Output the [X, Y] coordinate of the center of the cell containing the given text.  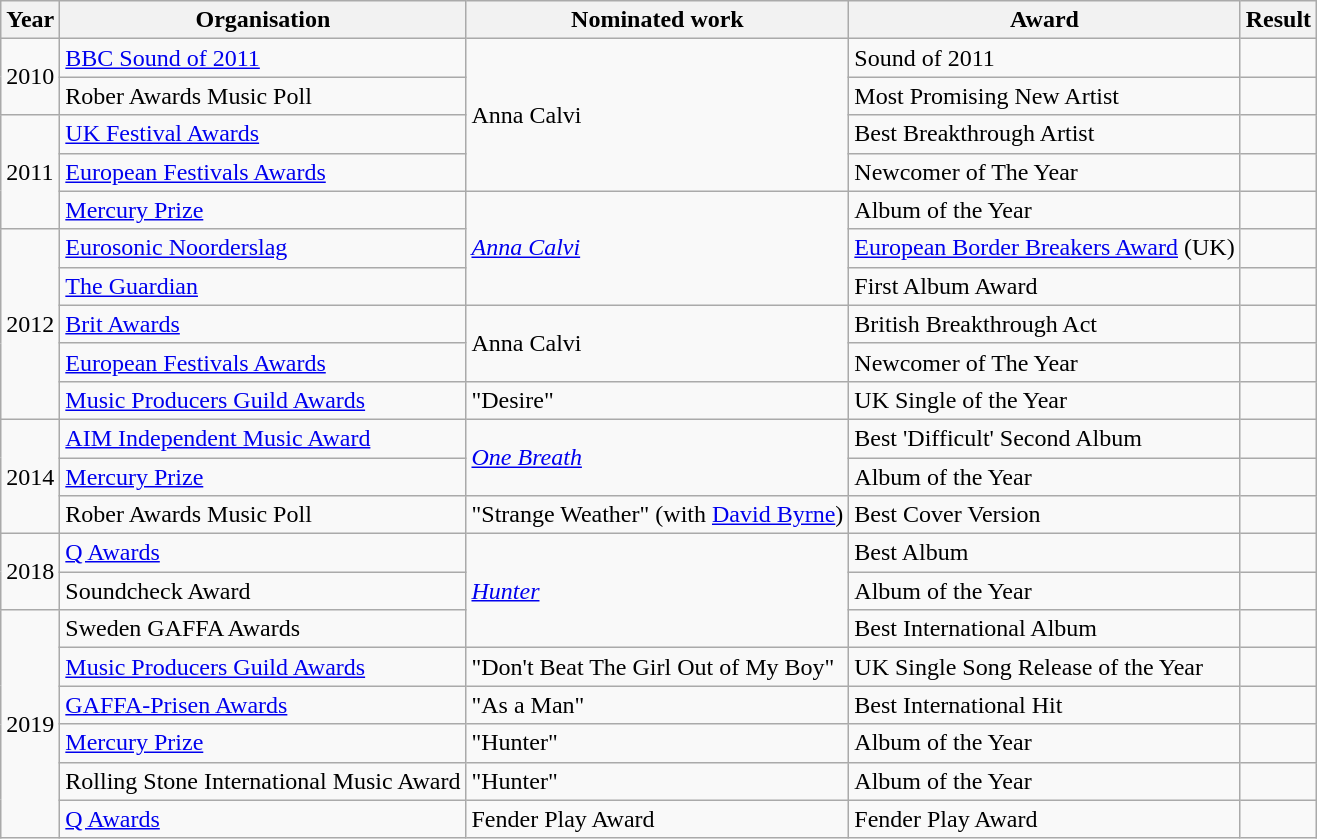
AIM Independent Music Award [263, 438]
Eurosonic Noorderslag [263, 248]
Organisation [263, 20]
Best Album [1044, 553]
UK Festival Awards [263, 134]
British Breakthrough Act [1044, 324]
Sweden GAFFA Awards [263, 629]
2018 [30, 572]
2010 [30, 77]
One Breath [658, 457]
Best 'Difficult' Second Album [1044, 438]
UK Single of the Year [1044, 400]
European Border Breakers Award (UK) [1044, 248]
2019 [30, 724]
2014 [30, 476]
Result [1278, 20]
The Guardian [263, 286]
Nominated work [658, 20]
"Don't Beat The Girl Out of My Boy" [658, 667]
"Desire" [658, 400]
Soundcheck Award [263, 591]
BBC Sound of 2011 [263, 58]
"Strange Weather" (with David Byrne) [658, 515]
2011 [30, 172]
Award [1044, 20]
Best Breakthrough Artist [1044, 134]
Best International Album [1044, 629]
Sound of 2011 [1044, 58]
Best Cover Version [1044, 515]
Rolling Stone International Music Award [263, 781]
Best International Hit [1044, 705]
Brit Awards [263, 324]
Most Promising New Artist [1044, 96]
GAFFA-Prisen Awards [263, 705]
2012 [30, 324]
Hunter [658, 591]
First Album Award [1044, 286]
Year [30, 20]
UK Single Song Release of the Year [1044, 667]
"As a Man" [658, 705]
